For the text-containing cell, return its midpoint in [x, y] coordinate format. 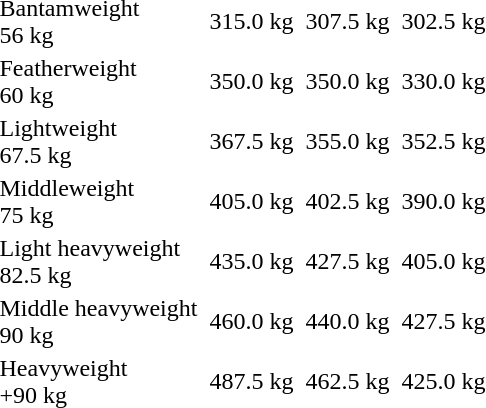
460.0 kg [252, 322]
435.0 kg [252, 262]
440.0 kg [348, 322]
367.5 kg [252, 142]
405.0 kg [252, 202]
355.0 kg [348, 142]
427.5 kg [348, 262]
402.5 kg [348, 202]
